From the cell containing the given text, extract its center point as (x, y) coordinate. 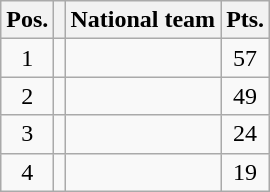
2 (28, 96)
3 (28, 134)
4 (28, 172)
1 (28, 58)
24 (246, 134)
Pts. (246, 20)
49 (246, 96)
57 (246, 58)
19 (246, 172)
National team (143, 20)
Pos. (28, 20)
